Identify which cell holds the provided text, then report its (X, Y) central coordinate. 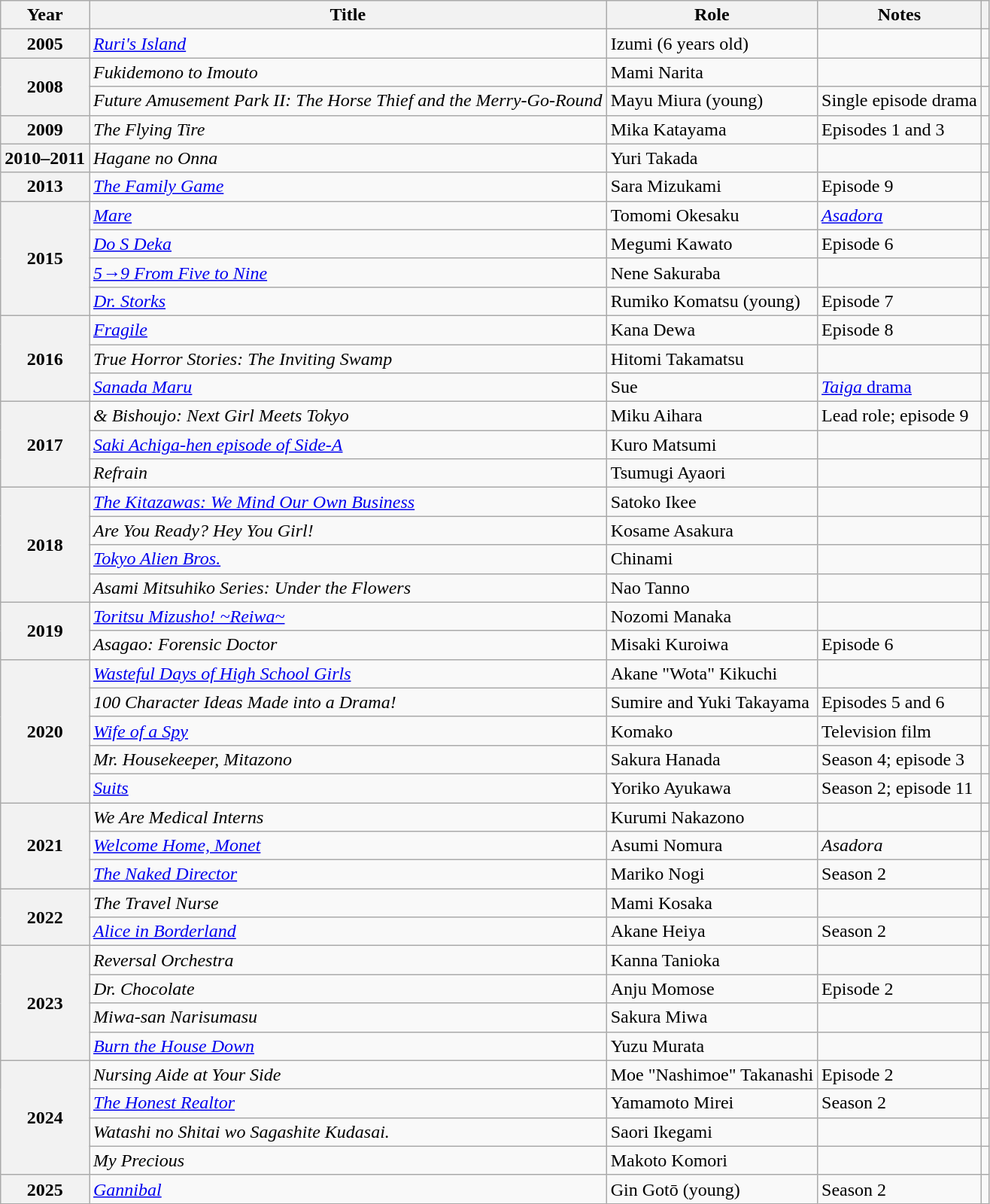
Fukidemono to Imouto (348, 72)
Anju Momose (712, 989)
Nursing Aide at Your Side (348, 1075)
Mayu Miura (young) (712, 101)
Yuri Takada (712, 158)
True Horror Stories: The Inviting Swamp (348, 359)
2023 (45, 1003)
2009 (45, 129)
Toritsu Mizusho! ~Reiwa~ (348, 616)
Yoriko Ayukawa (712, 788)
Nene Sakuraba (712, 272)
Gin Gotō (young) (712, 1189)
Dr. Storks (348, 301)
The Honest Realtor (348, 1103)
Mr. Housekeeper, Mitazono (348, 759)
Miwa-san Narisumasu (348, 1017)
100 Character Ideas Made into a Drama! (348, 702)
Yuzu Murata (712, 1046)
Refrain (348, 473)
Burn the House Down (348, 1046)
Sara Mizukami (712, 187)
Megumi Kawato (712, 244)
Tomomi Okesaku (712, 215)
Kanna Tanioka (712, 960)
Chinami (712, 559)
Reversal Orchestra (348, 960)
Title (348, 15)
2013 (45, 187)
Kurumi Nakazono (712, 816)
Asagao: Forensic Doctor (348, 645)
Mika Katayama (712, 129)
Notes (900, 15)
The Travel Nurse (348, 903)
Mariko Nogi (712, 874)
Future Amusement Park II: The Horse Thief and the Merry-Go-Round (348, 101)
2016 (45, 358)
Single episode drama (900, 101)
Akane Heiya (712, 932)
The Family Game (348, 187)
2010–2011 (45, 158)
Season 4; episode 3 (900, 759)
Sanada Maru (348, 388)
Mami Narita (712, 72)
2008 (45, 87)
2025 (45, 1189)
2024 (45, 1117)
Izumi (6 years old) (712, 44)
Kana Dewa (712, 330)
Alice in Borderland (348, 932)
Ruri's Island (348, 44)
2022 (45, 917)
5→9 From Five to Nine (348, 272)
Taiga drama (900, 388)
Lead role; episode 9 (900, 416)
Saki Achiga-hen episode of Side-A (348, 445)
Fragile (348, 330)
Episodes 5 and 6 (900, 702)
Welcome Home, Monet (348, 846)
Nozomi Manaka (712, 616)
We Are Medical Interns (348, 816)
Moe "Nashimoe" Takanashi (712, 1075)
Sakura Miwa (712, 1017)
Sumire and Yuki Takayama (712, 702)
Nao Tanno (712, 588)
The Kitazawas: We Mind Our Own Business (348, 502)
The Naked Director (348, 874)
Season 2; episode 11 (900, 788)
2019 (45, 631)
Are You Ready? Hey You Girl! (348, 531)
Year (45, 15)
Gannibal (348, 1189)
Asami Mitsuhiko Series: Under the Flowers (348, 588)
Kuro Matsumi (712, 445)
Satoko Ikee (712, 502)
Wasteful Days of High School Girls (348, 673)
Sue (712, 388)
Rumiko Komatsu (young) (712, 301)
Episode 7 (900, 301)
2020 (45, 731)
2005 (45, 44)
Misaki Kuroiwa (712, 645)
Dr. Chocolate (348, 989)
Watashi no Shitai wo Sagashite Kudasai. (348, 1132)
Mami Kosaka (712, 903)
& Bishoujo: Next Girl Meets Tokyo (348, 416)
Wife of a Spy (348, 731)
Yamamoto Mirei (712, 1103)
Role (712, 15)
My Precious (348, 1160)
Episode 9 (900, 187)
Suits (348, 788)
2017 (45, 445)
The Flying Tire (348, 129)
2015 (45, 258)
Mare (348, 215)
Episode 8 (900, 330)
Television film (900, 731)
Makoto Komori (712, 1160)
Tokyo Alien Bros. (348, 559)
Episodes 1 and 3 (900, 129)
Hitomi Takamatsu (712, 359)
Tsumugi Ayaori (712, 473)
Do S Deka (348, 244)
Hagane no Onna (348, 158)
Sakura Hanada (712, 759)
Asumi Nomura (712, 846)
2021 (45, 845)
2018 (45, 545)
Saori Ikegami (712, 1132)
Komako (712, 731)
Kosame Asakura (712, 531)
Miku Aihara (712, 416)
Akane "Wota" Kikuchi (712, 673)
